Output the [X, Y] coordinate of the center of the cell containing the given text.  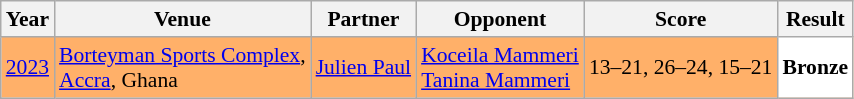
Result [815, 19]
Koceila Mammeri Tanina Mammeri [500, 68]
13–21, 26–24, 15–21 [681, 68]
Opponent [500, 19]
Year [28, 19]
Partner [364, 19]
Julien Paul [364, 68]
Bronze [815, 68]
2023 [28, 68]
Venue [182, 19]
Score [681, 19]
Borteyman Sports Complex,Accra, Ghana [182, 68]
